Determine the [x, y] coordinate at the center of the cell enclosing the given text.  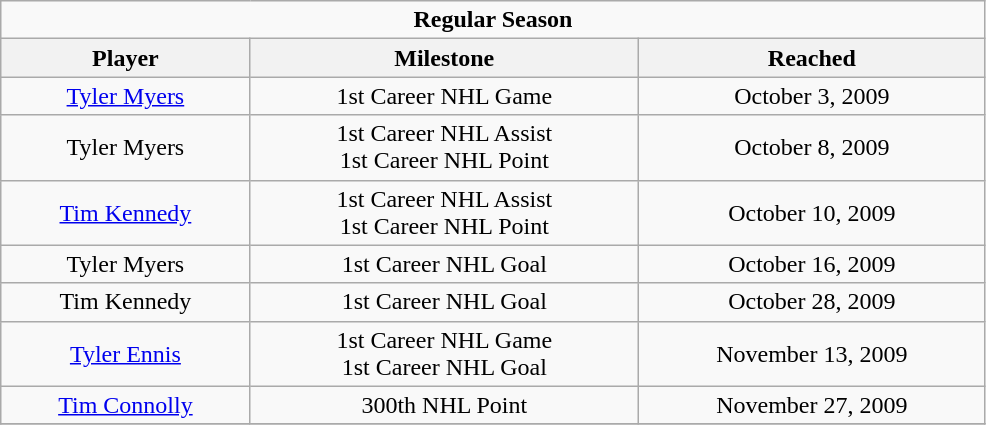
Regular Season [493, 20]
1st Career NHL Game1st Career NHL Goal [444, 354]
October 8, 2009 [812, 148]
October 10, 2009 [812, 212]
October 3, 2009 [812, 96]
Milestone [444, 58]
November 27, 2009 [812, 405]
October 28, 2009 [812, 302]
October 16, 2009 [812, 264]
Reached [812, 58]
300th NHL Point [444, 405]
Tim Connolly [126, 405]
Tyler Ennis [126, 354]
1st Career NHL Game [444, 96]
Player [126, 58]
November 13, 2009 [812, 354]
